For the text-containing cell, return its midpoint in [X, Y] coordinate format. 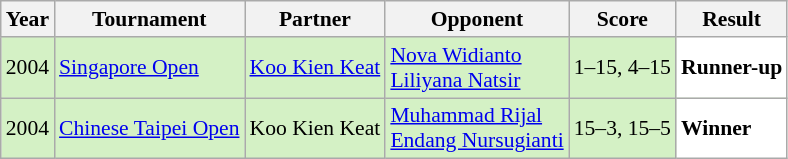
Nova Widianto Liliyana Natsir [476, 68]
Muhammad Rijal Endang Nursugianti [476, 128]
Score [622, 19]
Chinese Taipei Open [149, 128]
Partner [314, 19]
Runner-up [732, 68]
Result [732, 19]
1–15, 4–15 [622, 68]
Year [28, 19]
Opponent [476, 19]
15–3, 15–5 [622, 128]
Tournament [149, 19]
Singapore Open [149, 68]
Winner [732, 128]
